Extract the (X, Y) coordinate from the center of the cell holding the provided text.  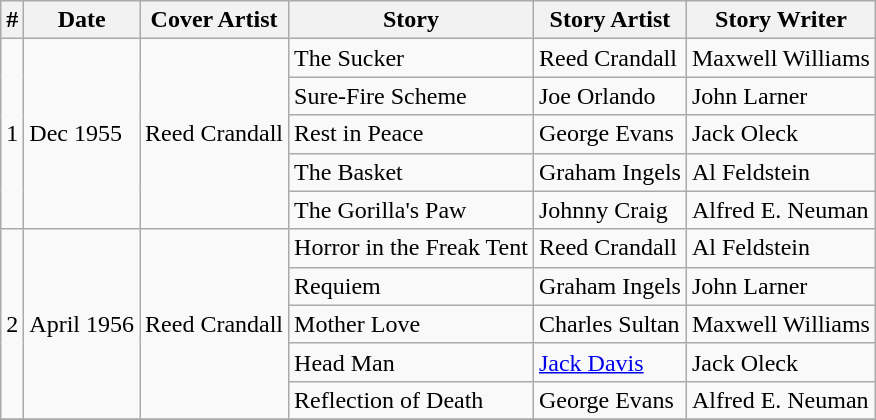
Charles Sultan (610, 324)
Head Man (412, 362)
# (12, 20)
Story Writer (780, 20)
The Sucker (412, 58)
Sure-Fire Scheme (412, 96)
Mother Love (412, 324)
April 1956 (82, 324)
Horror in the Freak Tent (412, 248)
Dec 1955 (82, 134)
Requiem (412, 286)
Joe Orlando (610, 96)
Story (412, 20)
Rest in Peace (412, 134)
The Basket (412, 172)
2 (12, 324)
The Gorilla's Paw (412, 210)
Cover Artist (214, 20)
1 (12, 134)
Johnny Craig (610, 210)
Jack Davis (610, 362)
Story Artist (610, 20)
Reflection of Death (412, 400)
Date (82, 20)
